Output the [x, y] coordinate of the center of the cell containing the given text.  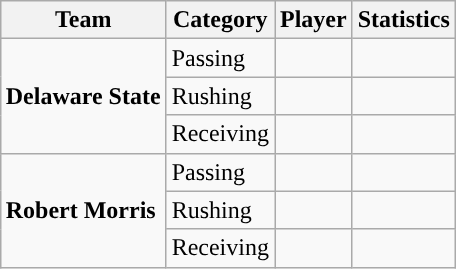
Statistics [404, 20]
Robert Morris [83, 210]
Player [313, 20]
Team [83, 20]
Category [220, 20]
Delaware State [83, 96]
